Scan for the cell matching the given text and deliver its (X, Y) coordinate at center. 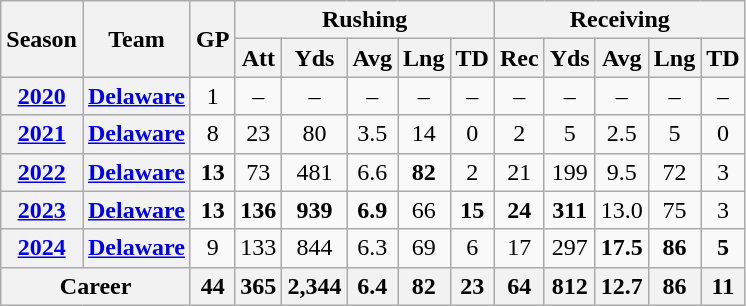
Rec (519, 58)
6.3 (372, 248)
Receiving (620, 20)
17.5 (622, 248)
2.5 (622, 134)
6.6 (372, 172)
2024 (42, 248)
14 (424, 134)
73 (258, 172)
2,344 (314, 286)
Rushing (365, 20)
939 (314, 210)
Team (136, 39)
2022 (42, 172)
3.5 (372, 134)
Season (42, 39)
311 (570, 210)
136 (258, 210)
297 (570, 248)
199 (570, 172)
6.9 (372, 210)
64 (519, 286)
9 (212, 248)
72 (674, 172)
GP (212, 39)
11 (723, 286)
Career (96, 286)
21 (519, 172)
6.4 (372, 286)
481 (314, 172)
69 (424, 248)
75 (674, 210)
6 (472, 248)
365 (258, 286)
812 (570, 286)
80 (314, 134)
2021 (42, 134)
13.0 (622, 210)
44 (212, 286)
24 (519, 210)
15 (472, 210)
133 (258, 248)
844 (314, 248)
17 (519, 248)
9.5 (622, 172)
12.7 (622, 286)
2020 (42, 96)
2023 (42, 210)
1 (212, 96)
66 (424, 210)
Att (258, 58)
8 (212, 134)
